Identify which cell holds the provided text, then report its [x, y] central coordinate. 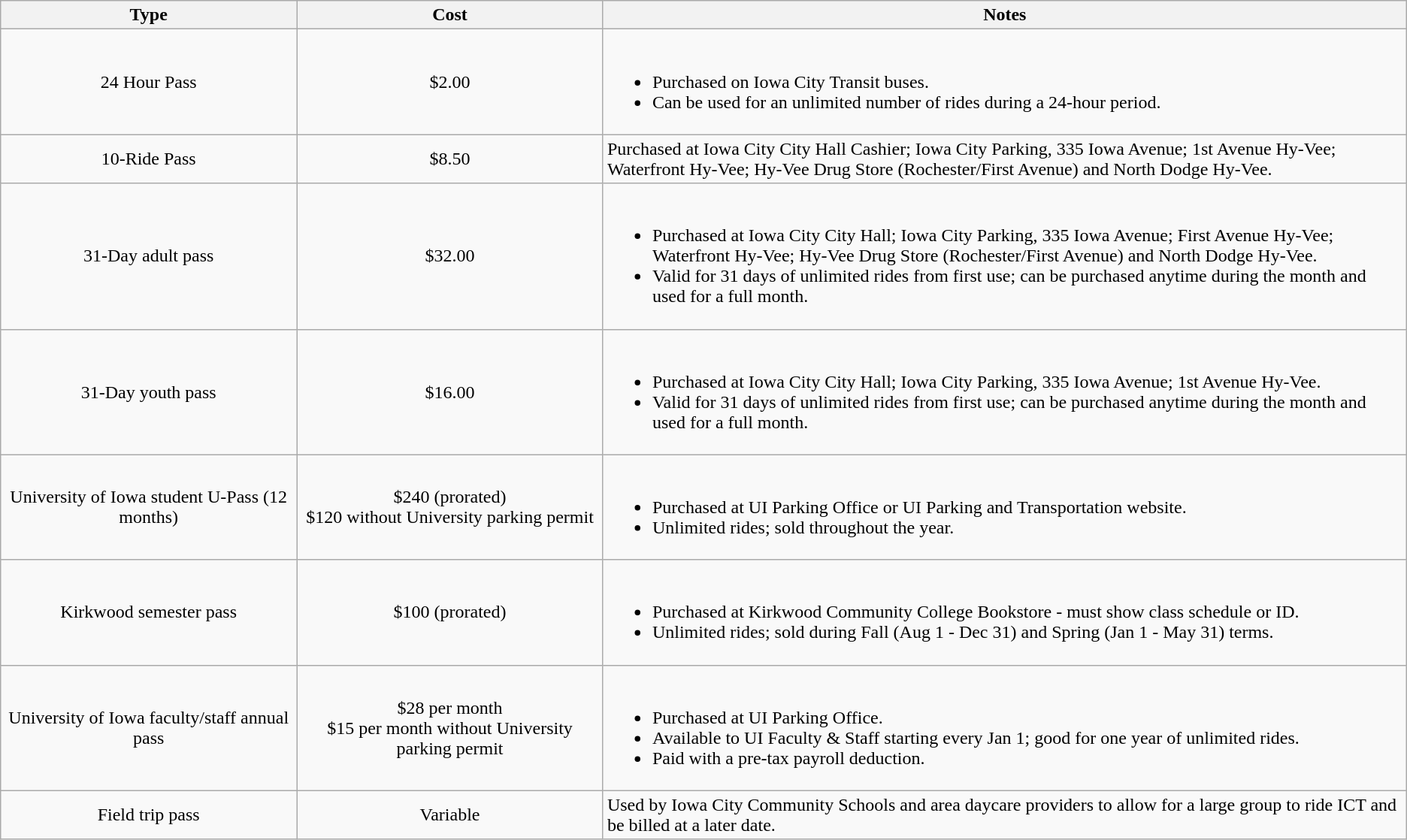
$32.00 [450, 256]
Variable [450, 814]
24 Hour Pass [149, 82]
Type [149, 15]
$240 (prorated)$120 without University parking permit [450, 507]
University of Iowa student U-Pass (12 months) [149, 507]
$28 per month$15 per month without University parking permit [450, 727]
Cost [450, 15]
$16.00 [450, 392]
Kirkwood semester pass [149, 612]
Purchased at UI Parking Office or UI Parking and Transportation website.Unlimited rides; sold throughout the year. [1004, 507]
Used by Iowa City Community Schools and area daycare providers to allow for a large group to ride ICT and be billed at a later date. [1004, 814]
31-Day adult pass [149, 256]
Purchased on Iowa City Transit buses.Can be used for an unlimited number of rides during a 24-hour period. [1004, 82]
10-Ride Pass [149, 159]
$2.00 [450, 82]
University of Iowa faculty/staff annual pass [149, 727]
$8.50 [450, 159]
Field trip pass [149, 814]
31-Day youth pass [149, 392]
Notes [1004, 15]
$100 (prorated) [450, 612]
